Scan for the cell matching the given text and deliver its [X, Y] coordinate at center. 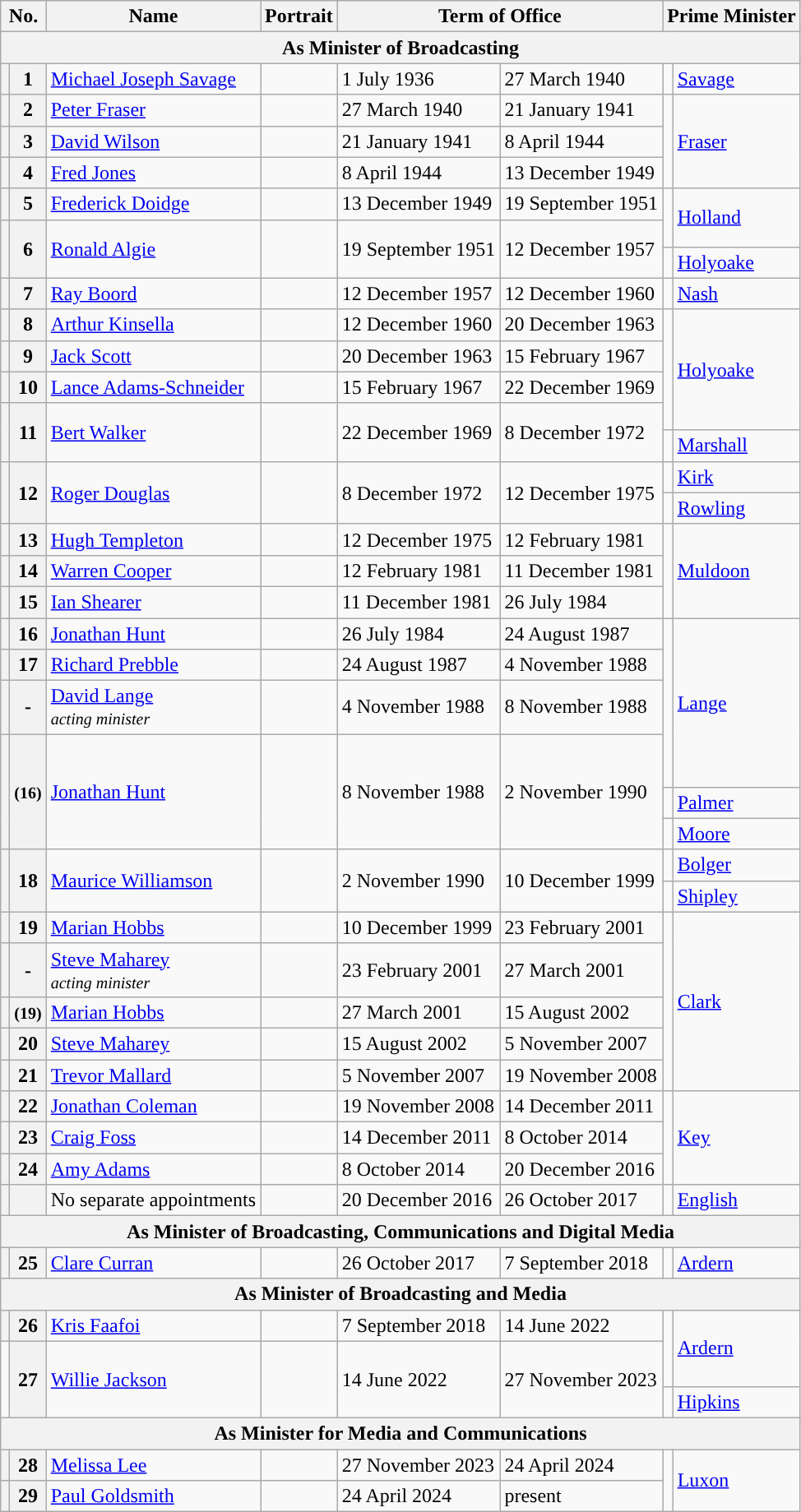
Jack Scott [153, 356]
Ian Shearer [153, 602]
8 [28, 325]
17 [28, 665]
Holland [737, 217]
24 [28, 1169]
7 [28, 294]
Craig Foss [153, 1138]
As Minister of Broadcasting [401, 48]
(19) [28, 1012]
Muldoon [737, 571]
15 [28, 602]
28 [28, 1464]
No separate appointments [153, 1200]
Hipkins [737, 1402]
David Langeacting minister [153, 707]
23 [28, 1138]
10 [28, 387]
Richard Prebble [153, 665]
11 [28, 432]
Jonathan Coleman [153, 1107]
Shipley [737, 896]
Key [737, 1138]
27 [28, 1380]
Prime Minister [732, 16]
As Minister for Media and Communications [401, 1433]
Fred Jones [153, 173]
Frederick Doidge [153, 204]
1 July 1936 [419, 79]
Steve Maharey [153, 1043]
12 [28, 492]
David Wilson [153, 141]
Rowling [737, 508]
19 [28, 927]
Fraser [737, 141]
Bert Walker [153, 432]
Maurice Williamson [153, 881]
Peter Fraser [153, 110]
Paul Goldsmith [153, 1496]
4 [28, 173]
Melissa Lee [153, 1464]
2 [28, 110]
9 [28, 356]
Willie Jackson [153, 1380]
20 [28, 1043]
1 [28, 79]
22 [28, 1107]
English [737, 1200]
Nash [737, 294]
5 [28, 204]
Ray Boord [153, 294]
29 [28, 1496]
Clare Curran [153, 1263]
Lange [737, 703]
Kris Faafoi [153, 1325]
Bolger [737, 865]
Name [153, 16]
16 [28, 634]
Moore [737, 834]
21 [28, 1075]
Ronald Algie [153, 248]
Portrait [299, 16]
Hugh Templeton [153, 539]
Kirk [737, 477]
Amy Adams [153, 1169]
Clark [737, 1001]
3 [28, 141]
14 [28, 571]
Trevor Mallard [153, 1075]
Roger Douglas [153, 492]
Marshall [737, 446]
Michael Joseph Savage [153, 79]
6 [28, 248]
13 [28, 539]
No. [23, 16]
Term of Office [500, 16]
Lance Adams-Schneider [153, 387]
25 [28, 1263]
Palmer [737, 802]
Warren Cooper [153, 571]
Arthur Kinsella [153, 325]
As Minister of Broadcasting and Media [401, 1294]
Luxon [737, 1480]
Steve Mahareyacting minister [153, 970]
present [581, 1496]
26 [28, 1325]
(16) [28, 792]
As Minister of Broadcasting, Communications and Digital Media [401, 1232]
18 [28, 881]
Savage [737, 79]
